Return the (x, y) coordinate for the center point of the cell that contains the specified text.  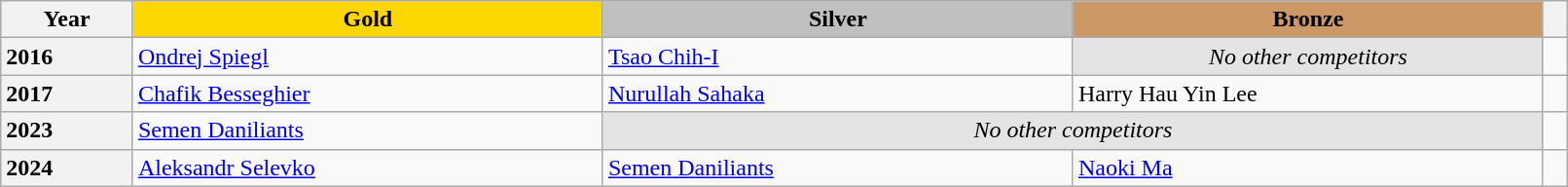
Harry Hau Yin Lee (1308, 93)
Naoki Ma (1308, 168)
Ondrej Spiegl (368, 56)
Tsao Chih-I (837, 56)
Aleksandr Selevko (368, 168)
2024 (67, 168)
2023 (67, 131)
Silver (837, 19)
Gold (368, 19)
Chafik Besseghier (368, 93)
2017 (67, 93)
Year (67, 19)
2016 (67, 56)
Nurullah Sahaka (837, 93)
Bronze (1308, 19)
